For the text-containing cell, return its midpoint in [x, y] coordinate format. 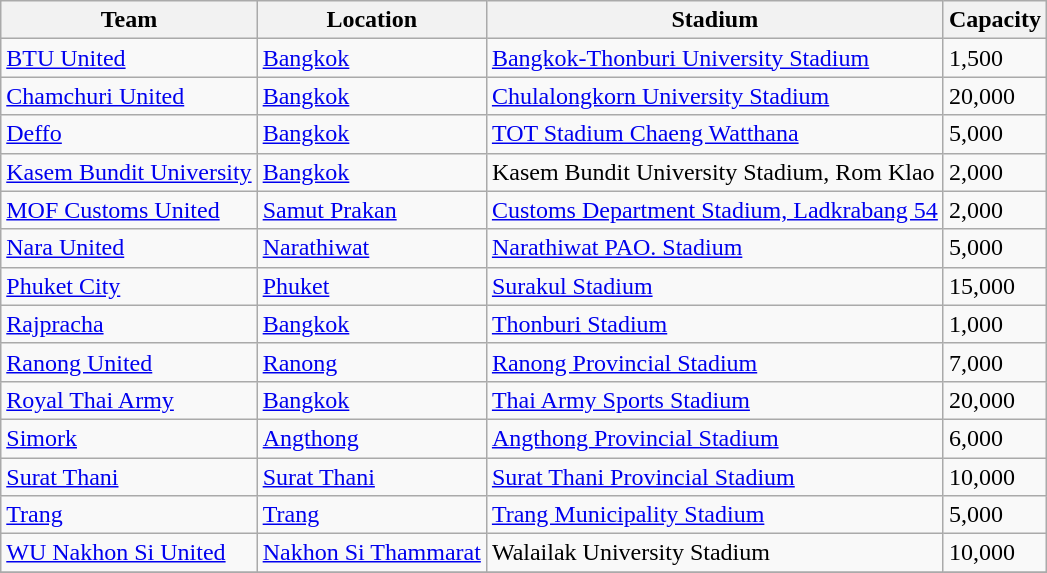
Angthong Provincial Stadium [714, 438]
Phuket [372, 286]
Simork [129, 438]
Customs Department Stadium, Ladkrabang 54 [714, 210]
Ranong [372, 362]
7,000 [994, 362]
Team [129, 20]
Royal Thai Army [129, 400]
Thai Army Sports Stadium [714, 400]
Samut Prakan [372, 210]
Trang Municipality Stadium [714, 515]
1,000 [994, 324]
Surakul Stadium [714, 286]
Surat Thani Provincial Stadium [714, 477]
Ranong United [129, 362]
Thonburi Stadium [714, 324]
Ranong Provincial Stadium [714, 362]
Location [372, 20]
BTU United [129, 58]
Nakhon Si Thammarat [372, 553]
Nara United [129, 248]
Narathiwat PAO. Stadium [714, 248]
Bangkok-Thonburi University Stadium [714, 58]
Walailak University Stadium [714, 553]
Chamchuri United [129, 96]
Angthong [372, 438]
Narathiwat [372, 248]
WU Nakhon Si United [129, 553]
Kasem Bundit University [129, 172]
Kasem Bundit University Stadium, Rom Klao [714, 172]
Rajpracha [129, 324]
15,000 [994, 286]
Deffo [129, 134]
TOT Stadium Chaeng Watthana [714, 134]
MOF Customs United [129, 210]
6,000 [994, 438]
Phuket City [129, 286]
1,500 [994, 58]
Chulalongkorn University Stadium [714, 96]
Capacity [994, 20]
Stadium [714, 20]
